Output the [x, y] coordinate of the center of the cell containing the given text.  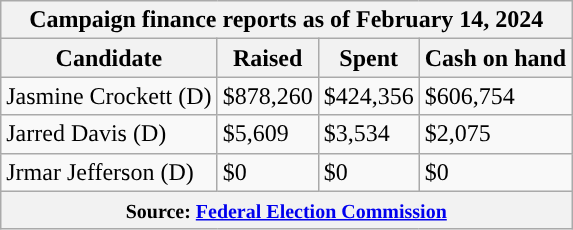
$3,534 [368, 134]
Jrmar Jefferson (D) [109, 172]
Raised [268, 58]
Campaign finance reports as of February 14, 2024 [286, 20]
$2,075 [495, 134]
$606,754 [495, 96]
Jarred Davis (D) [109, 134]
$5,609 [268, 134]
Jasmine Crockett (D) [109, 96]
Source: Federal Election Commission [286, 210]
$424,356 [368, 96]
Cash on hand [495, 58]
Spent [368, 58]
Candidate [109, 58]
$878,260 [268, 96]
